Find where the given text appears and provide that cell's center as [X, Y] coordinate. 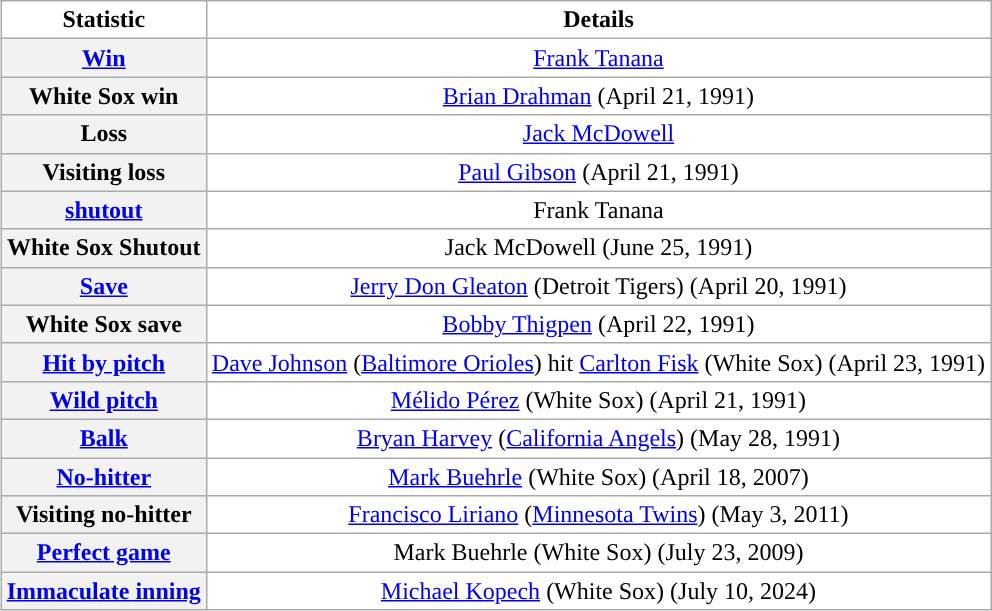
shutout [104, 210]
Francisco Liriano (Minnesota Twins) (May 3, 2011) [598, 515]
White Sox win [104, 96]
Details [598, 20]
Michael Kopech (White Sox) (July 10, 2024) [598, 591]
Jerry Don Gleaton (Detroit Tigers) (April 20, 1991) [598, 286]
Paul Gibson (April 21, 1991) [598, 172]
Jack McDowell [598, 134]
Dave Johnson (Baltimore Orioles) hit Carlton Fisk (White Sox) (April 23, 1991) [598, 362]
Mélido Pérez (White Sox) (April 21, 1991) [598, 400]
Balk [104, 438]
Mark Buehrle (White Sox) (April 18, 2007) [598, 477]
Loss [104, 134]
Mark Buehrle (White Sox) (July 23, 2009) [598, 553]
Save [104, 286]
Brian Drahman (April 21, 1991) [598, 96]
Visiting no-hitter [104, 515]
White Sox save [104, 324]
Immaculate inning [104, 591]
Bobby Thigpen (April 22, 1991) [598, 324]
Hit by pitch [104, 362]
Statistic [104, 20]
Visiting loss [104, 172]
Perfect game [104, 553]
Win [104, 58]
Wild pitch [104, 400]
White Sox Shutout [104, 248]
Bryan Harvey (California Angels) (May 28, 1991) [598, 438]
Jack McDowell (June 25, 1991) [598, 248]
No-hitter [104, 477]
